Find where the given text appears and provide that cell's center as (x, y) coordinate. 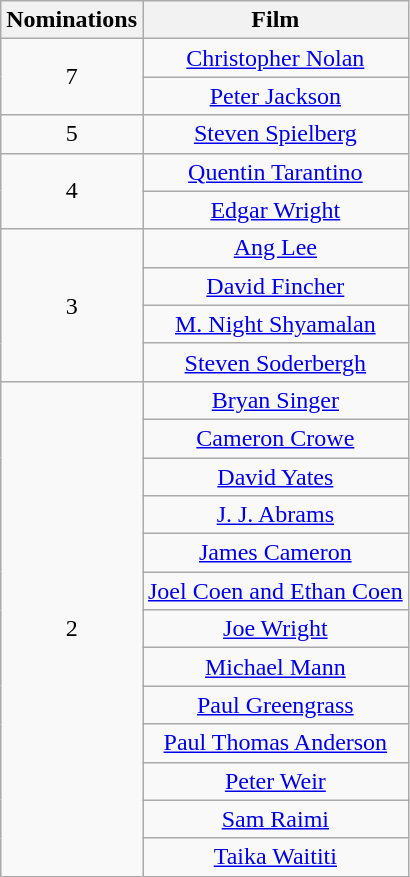
7 (72, 77)
Bryan Singer (275, 400)
David Yates (275, 477)
Michael Mann (275, 667)
Ang Lee (275, 248)
Steven Spielberg (275, 134)
Steven Soderbergh (275, 362)
Paul Thomas Anderson (275, 743)
4 (72, 191)
Cameron Crowe (275, 438)
M. Night Shyamalan (275, 324)
Joel Coen and Ethan Coen (275, 591)
David Fincher (275, 286)
Christopher Nolan (275, 58)
James Cameron (275, 553)
Taika Waititi (275, 857)
3 (72, 305)
5 (72, 134)
Quentin Tarantino (275, 172)
Peter Jackson (275, 96)
Film (275, 20)
Edgar Wright (275, 210)
2 (72, 628)
Joe Wright (275, 629)
Paul Greengrass (275, 705)
Sam Raimi (275, 819)
Peter Weir (275, 781)
Nominations (72, 20)
J. J. Abrams (275, 515)
